Provide the [X, Y] coordinate of the cell's center where the given text is located.  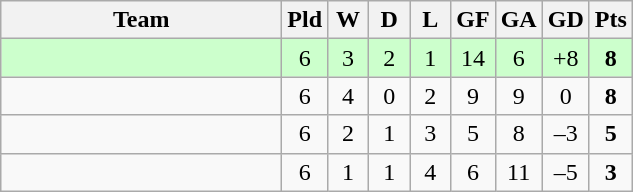
11 [518, 172]
D [390, 20]
GD [566, 20]
+8 [566, 58]
Pts [610, 20]
L [430, 20]
GA [518, 20]
Pld [305, 20]
Team [142, 20]
–3 [566, 134]
GF [473, 20]
W [348, 20]
–5 [566, 172]
14 [473, 58]
